Search for the cell housing the specified text and yield its [X, Y] center coordinate. 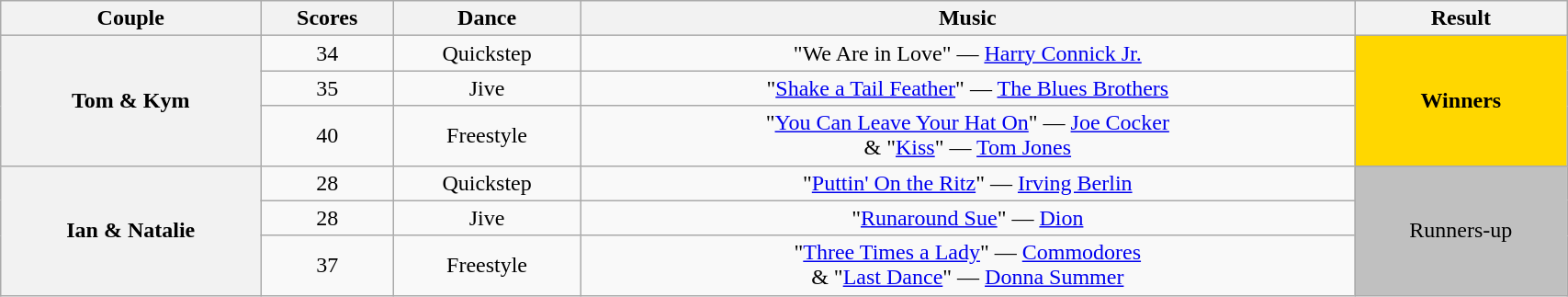
Runners-up [1461, 230]
Tom & Kym [130, 101]
"Puttin' On the Ritz" — Irving Berlin [968, 183]
Result [1461, 18]
"Three Times a Lady" — Commodores& "Last Dance" — Donna Summer [968, 265]
Dance [487, 18]
Couple [130, 18]
Music [968, 18]
35 [327, 88]
"Shake a Tail Feather" — The Blues Brothers [968, 88]
37 [327, 265]
"Runaround Sue" — Dion [968, 218]
34 [327, 53]
Ian & Natalie [130, 230]
Winners [1461, 101]
40 [327, 136]
"You Can Leave Your Hat On" — Joe Cocker& "Kiss" — Tom Jones [968, 136]
"We Are in Love" — Harry Connick Jr. [968, 53]
Scores [327, 18]
